Pinpoint the cell where the given text exists, returning its (x, y) midpoint coordinate. 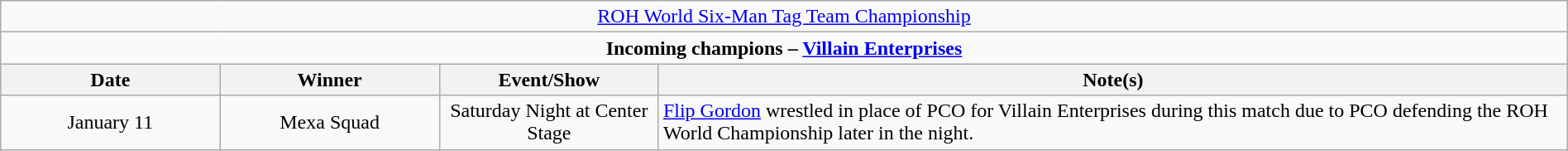
Event/Show (549, 80)
ROH World Six-Man Tag Team Championship (784, 17)
Flip Gordon wrestled in place of PCO for Villain Enterprises during this match due to PCO defending the ROH World Championship later in the night. (1113, 123)
Note(s) (1113, 80)
Winner (329, 80)
Mexa Squad (329, 123)
Saturday Night at Center Stage (549, 123)
Date (111, 80)
January 11 (111, 123)
Incoming champions – Villain Enterprises (784, 48)
